Pinpoint the cell where the given text exists, returning its (X, Y) midpoint coordinate. 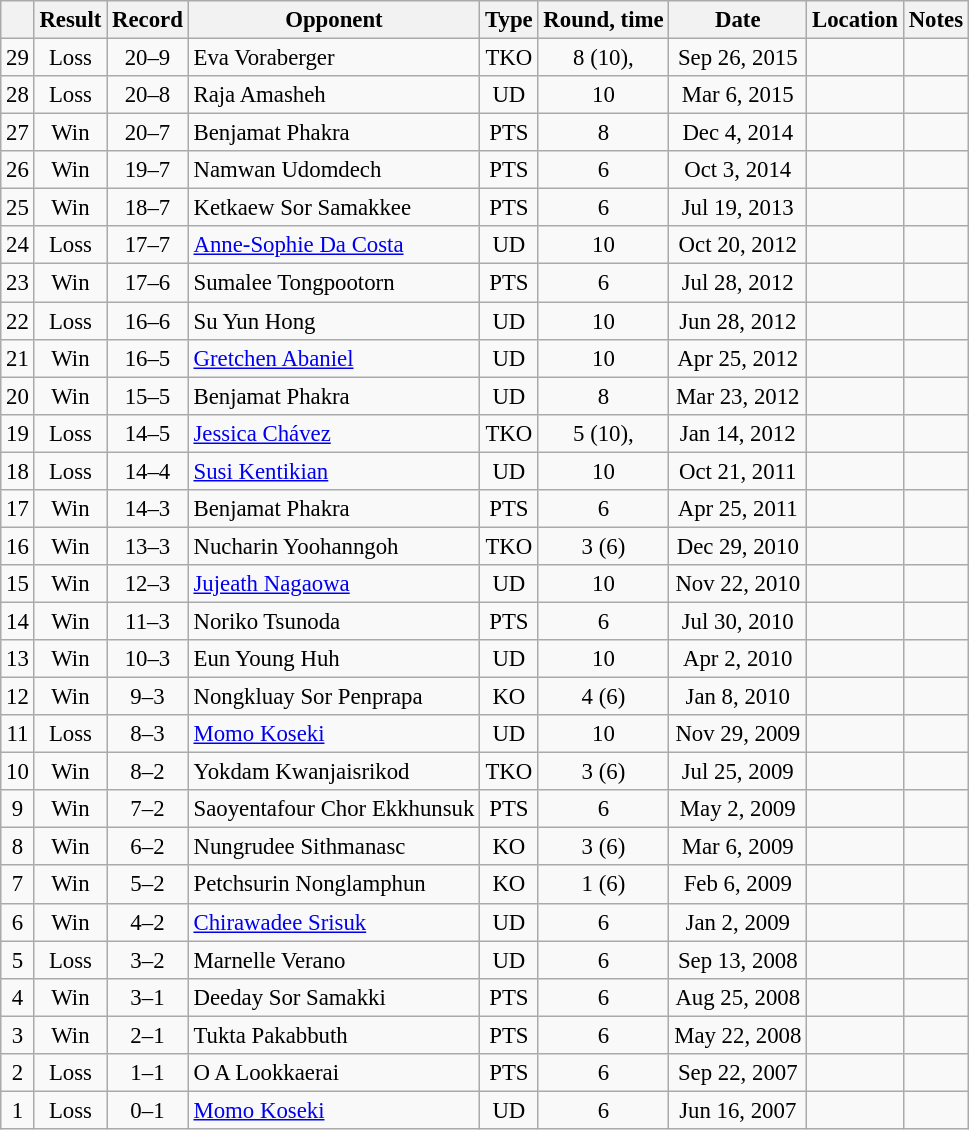
Deeday Sor Samakki (334, 997)
5 (18, 960)
Saoyentafour Chor Ekkhunsuk (334, 809)
Jun 16, 2007 (738, 1110)
27 (18, 133)
16–5 (148, 358)
17–7 (148, 245)
12–3 (148, 584)
Su Yun Hong (334, 321)
16–6 (148, 321)
17–6 (148, 283)
9 (18, 809)
19 (18, 433)
14 (18, 621)
19–7 (148, 170)
29 (18, 58)
Jul 25, 2009 (738, 772)
Raja Amasheh (334, 95)
14–3 (148, 509)
Susi Kentikian (334, 471)
0–1 (148, 1110)
10–3 (148, 659)
Jun 28, 2012 (738, 321)
Sep 26, 2015 (738, 58)
Apr 25, 2011 (738, 509)
24 (18, 245)
1 (18, 1110)
Tukta Pakabbuth (334, 1035)
Eun Young Huh (334, 659)
Notes (936, 20)
Mar 6, 2015 (738, 95)
Noriko Tsunoda (334, 621)
Record (148, 20)
23 (18, 283)
6–2 (148, 847)
4 (6) (604, 697)
Jul 28, 2012 (738, 283)
May 22, 2008 (738, 1035)
Eva Voraberger (334, 58)
3 (18, 1035)
Nucharin Yoohanngoh (334, 546)
Ketkaew Sor Samakkee (334, 208)
Sep 22, 2007 (738, 1073)
8–3 (148, 734)
Sumalee Tongpootorn (334, 283)
Round, time (604, 20)
Aug 25, 2008 (738, 997)
13 (18, 659)
13–3 (148, 546)
Type (509, 20)
5–2 (148, 885)
14–4 (148, 471)
Oct 21, 2011 (738, 471)
Namwan Udomdech (334, 170)
28 (18, 95)
Jujeath Nagaowa (334, 584)
Apr 2, 2010 (738, 659)
8 (10), (604, 58)
14–5 (148, 433)
Jul 30, 2010 (738, 621)
25 (18, 208)
7 (18, 885)
2 (18, 1073)
Jan 8, 2010 (738, 697)
Feb 6, 2009 (738, 885)
22 (18, 321)
Opponent (334, 20)
12 (18, 697)
16 (18, 546)
Oct 20, 2012 (738, 245)
Nungrudee Sithmanasc (334, 847)
Petchsurin Nonglamphun (334, 885)
Yokdam Kwanjaisrikod (334, 772)
4 (18, 997)
Marnelle Verano (334, 960)
26 (18, 170)
Apr 25, 2012 (738, 358)
5 (10), (604, 433)
Nov 22, 2010 (738, 584)
11 (18, 734)
1–1 (148, 1073)
20–8 (148, 95)
Date (738, 20)
Chirawadee Srisuk (334, 922)
Dec 29, 2010 (738, 546)
21 (18, 358)
Jan 2, 2009 (738, 922)
20–7 (148, 133)
17 (18, 509)
20 (18, 396)
1 (6) (604, 885)
3–2 (148, 960)
2–1 (148, 1035)
Sep 13, 2008 (738, 960)
Dec 4, 2014 (738, 133)
7–2 (148, 809)
3–1 (148, 997)
11–3 (148, 621)
Result (70, 20)
May 2, 2009 (738, 809)
18 (18, 471)
8–2 (148, 772)
Nongkluay Sor Penprapa (334, 697)
Jul 19, 2013 (738, 208)
O A Lookkaerai (334, 1073)
Jan 14, 2012 (738, 433)
Mar 23, 2012 (738, 396)
Anne-Sophie Da Costa (334, 245)
9–3 (148, 697)
Mar 6, 2009 (738, 847)
Jessica Chávez (334, 433)
Nov 29, 2009 (738, 734)
Gretchen Abaniel (334, 358)
15–5 (148, 396)
Oct 3, 2014 (738, 170)
4–2 (148, 922)
20–9 (148, 58)
15 (18, 584)
Location (856, 20)
18–7 (148, 208)
